Detect which cell encompasses the target text, then output its [X, Y] center coordinate. 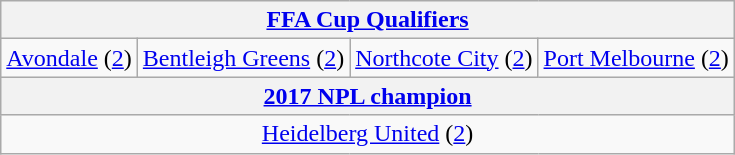
Avondale (2) [70, 58]
Port Melbourne (2) [636, 58]
2017 NPL champion [368, 96]
FFA Cup Qualifiers [368, 20]
Bentleigh Greens (2) [243, 58]
Northcote City (2) [444, 58]
Heidelberg United (2) [368, 134]
